Detect which cell encompasses the target text, then output its (x, y) center coordinate. 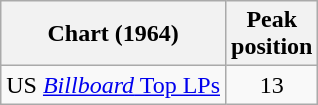
Peakposition (272, 34)
US Billboard Top LPs (114, 85)
13 (272, 85)
Chart (1964) (114, 34)
